Scan for the cell matching the given text and deliver its (x, y) coordinate at center. 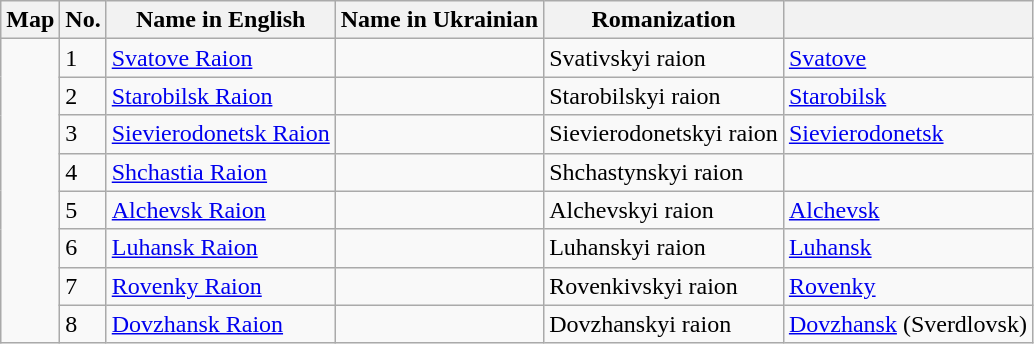
Dovzhansk Raion (220, 324)
Rovenky Raion (220, 286)
3 (83, 134)
Shchastia Raion (220, 172)
Svatove (908, 58)
5 (83, 210)
Alchevsk Raion (220, 210)
Svatove Raion (220, 58)
Starobilskyi raion (664, 96)
7 (83, 286)
Sievierodonetskyi raion (664, 134)
Luhanskyi raion (664, 248)
2 (83, 96)
Dovzhanskyi raion (664, 324)
Sievierodonetsk Raion (220, 134)
Rovenkivskyi raion (664, 286)
Starobilsk Raion (220, 96)
Dovzhansk (Sverdlovsk) (908, 324)
6 (83, 248)
8 (83, 324)
Rovenky (908, 286)
1 (83, 58)
Name in Ukrainian (439, 20)
Shchastynskyi raion (664, 172)
No. (83, 20)
Alchevskyi raion (664, 210)
4 (83, 172)
Luhansk Raion (220, 248)
Romanization (664, 20)
Name in English (220, 20)
Sievierodonetsk (908, 134)
Svativskyi raion (664, 58)
Luhansk (908, 248)
Map (30, 20)
Alchevsk (908, 210)
Starobilsk (908, 96)
